From the cell containing the given text, extract its center point as (X, Y) coordinate. 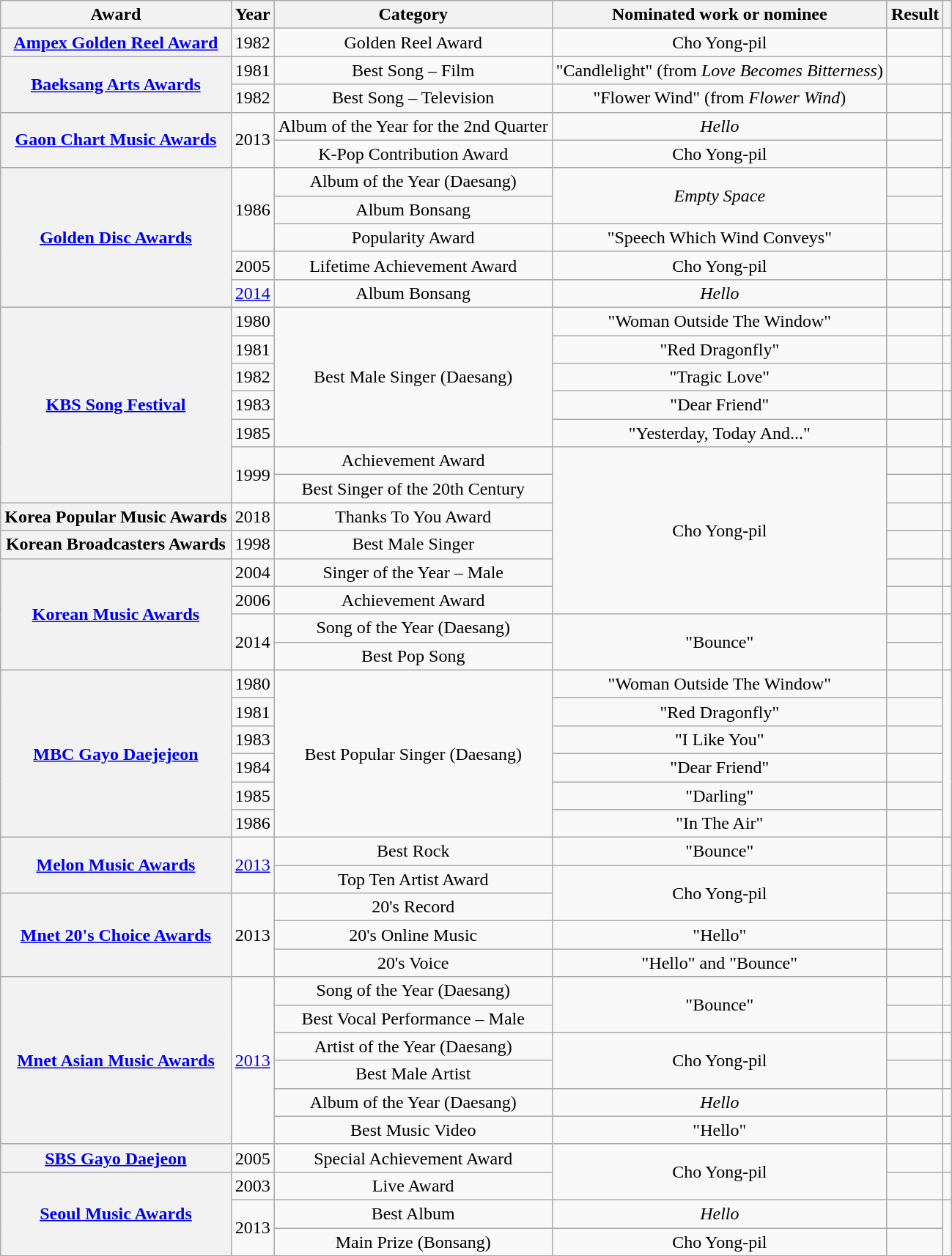
Gaon Chart Music Awards (116, 140)
Best Song – Film (413, 70)
Special Achievement Award (413, 1158)
Mnet 20's Choice Awards (116, 935)
2018 (252, 517)
Mnet Asian Music Awards (116, 1060)
Best Vocal Performance – Male (413, 1019)
Lifetime Achievement Award (413, 265)
Thanks To You Award (413, 517)
"Darling" (720, 795)
Best Pop Song (413, 656)
"Speech Which Wind Conveys" (720, 237)
SBS Gayo Daejeon (116, 1158)
"Candlelight" (from Love Becomes Bitterness) (720, 70)
K-Pop Contribution Award (413, 154)
Empty Space (720, 196)
Best Album (413, 1213)
Artist of the Year (Daesang) (413, 1046)
2004 (252, 572)
MBC Gayo Daejejeon (116, 753)
KBS Song Festival (116, 404)
"I Like You" (720, 739)
Best Music Video (413, 1130)
20's Online Music (413, 935)
"Tragic Love" (720, 377)
Singer of the Year – Male (413, 572)
"Flower Wind" (from Flower Wind) (720, 98)
Top Ten Artist Award (413, 879)
Best Male Singer (Daesang) (413, 377)
Result (915, 15)
"In The Air" (720, 824)
20's Record (413, 907)
Nominated work or nominee (720, 15)
1984 (252, 767)
Ampex Golden Reel Award (116, 43)
Golden Disc Awards (116, 237)
Popularity Award (413, 237)
Best Male Artist (413, 1074)
Best Singer of the 20th Century (413, 489)
Korea Popular Music Awards (116, 517)
Best Popular Singer (Daesang) (413, 753)
Golden Reel Award (413, 43)
Best Rock (413, 852)
Seoul Music Awards (116, 1213)
Category (413, 15)
Melon Music Awards (116, 865)
"Hello" and "Bounce" (720, 963)
Baeksang Arts Awards (116, 84)
20's Voice (413, 963)
Best Song – Television (413, 98)
Korean Broadcasters Awards (116, 544)
Live Award (413, 1186)
Korean Music Awards (116, 614)
"Yesterday, Today And..." (720, 433)
Award (116, 15)
2003 (252, 1186)
1998 (252, 544)
Album of the Year for the 2nd Quarter (413, 126)
Year (252, 15)
2006 (252, 600)
Main Prize (Bonsang) (413, 1242)
1999 (252, 475)
Best Male Singer (413, 544)
